Pinpoint the cell where the given text exists, returning its (X, Y) midpoint coordinate. 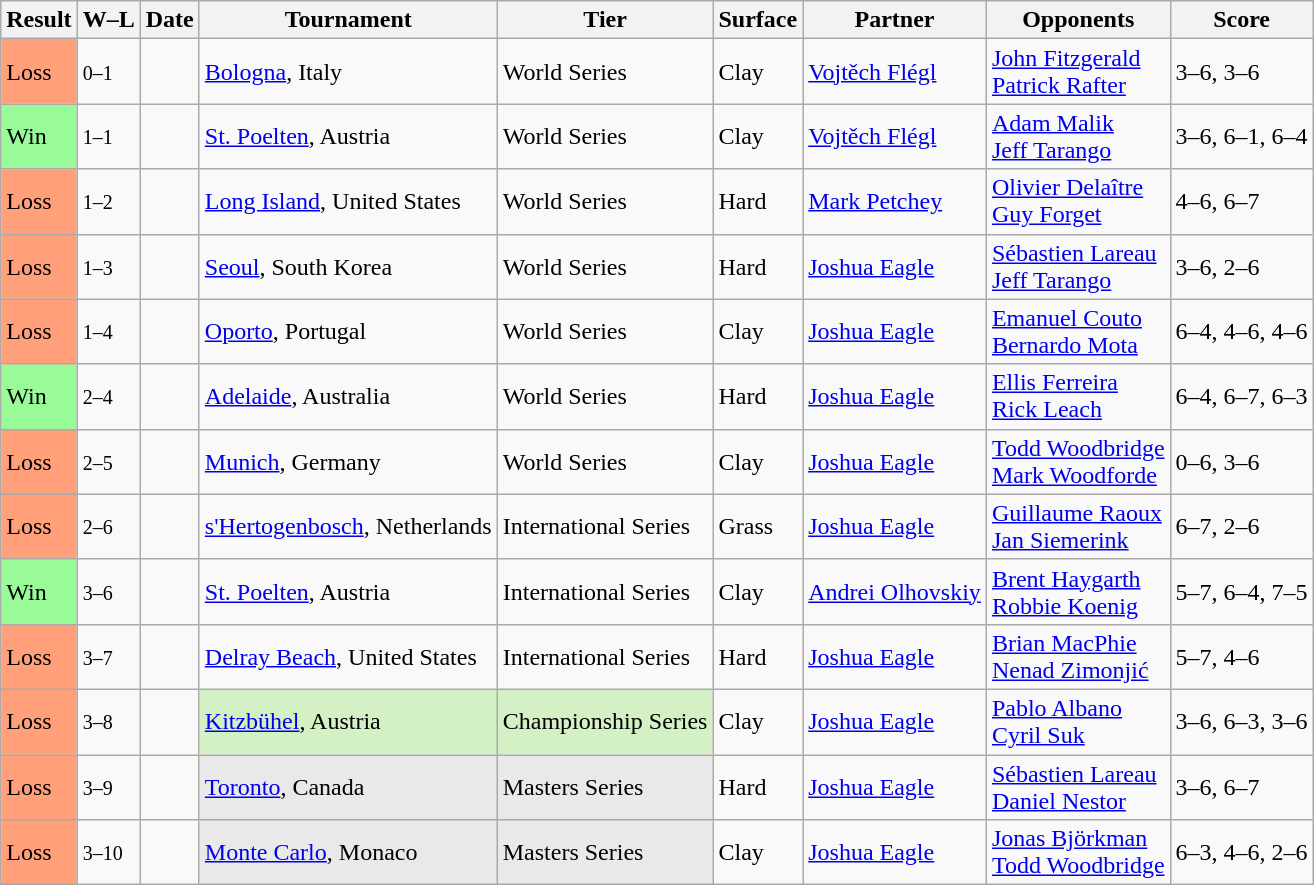
Sébastien Lareau Daniel Nestor (1078, 786)
2–4 (108, 396)
Long Island, United States (348, 202)
Date (170, 20)
W–L (108, 20)
Oporto, Portugal (348, 332)
Adam Malik Jeff Tarango (1078, 136)
3–8 (108, 722)
Bologna, Italy (348, 72)
3–6, 6–7 (1242, 786)
Score (1242, 20)
Adelaide, Australia (348, 396)
s'Hertogenbosch, Netherlands (348, 526)
1–1 (108, 136)
0–6, 3–6 (1242, 462)
Brian MacPhie Nenad Zimonjić (1078, 656)
1–2 (108, 202)
Seoul, South Korea (348, 266)
6–3, 4–6, 2–6 (1242, 852)
Todd Woodbridge Mark Woodforde (1078, 462)
Andrei Olhovskiy (895, 592)
3–9 (108, 786)
Munich, Germany (348, 462)
Delray Beach, United States (348, 656)
3–6 (108, 592)
1–3 (108, 266)
Olivier Delaître Guy Forget (1078, 202)
3–6, 6–1, 6–4 (1242, 136)
Tier (605, 20)
Brent Haygarth Robbie Koenig (1078, 592)
Championship Series (605, 722)
3–6, 3–6 (1242, 72)
Guillaume Raoux Jan Siemerink (1078, 526)
Tournament (348, 20)
4–6, 6–7 (1242, 202)
John Fitzgerald Patrick Rafter (1078, 72)
6–4, 4–6, 4–6 (1242, 332)
5–7, 4–6 (1242, 656)
Toronto, Canada (348, 786)
Opponents (1078, 20)
3–6, 6–3, 3–6 (1242, 722)
Surface (758, 20)
Monte Carlo, Monaco (348, 852)
3–10 (108, 852)
2–5 (108, 462)
Emanuel Couto Bernardo Mota (1078, 332)
1–4 (108, 332)
3–6, 2–6 (1242, 266)
5–7, 6–4, 7–5 (1242, 592)
Jonas Björkman Todd Woodbridge (1078, 852)
Partner (895, 20)
6–4, 6–7, 6–3 (1242, 396)
Result (39, 20)
0–1 (108, 72)
Mark Petchey (895, 202)
Kitzbühel, Austria (348, 722)
Ellis Ferreira Rick Leach (1078, 396)
2–6 (108, 526)
Grass (758, 526)
3–7 (108, 656)
6–7, 2–6 (1242, 526)
Sébastien Lareau Jeff Tarango (1078, 266)
Pablo Albano Cyril Suk (1078, 722)
